From the cell containing the given text, extract its center point as [x, y] coordinate. 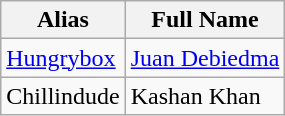
Juan Debiedma [205, 58]
Chillindude [63, 96]
Kashan Khan [205, 96]
Hungrybox [63, 58]
Alias [63, 20]
Full Name [205, 20]
